Locate the cell with the specified text and output its (x, y) center coordinate. 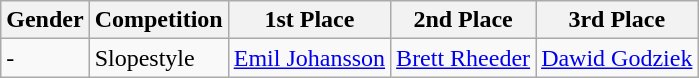
Dawid Godziek (617, 58)
- (45, 58)
Slopestyle (158, 58)
Gender (45, 20)
2nd Place (464, 20)
1st Place (309, 20)
3rd Place (617, 20)
Brett Rheeder (464, 58)
Emil Johansson (309, 58)
Competition (158, 20)
